Return [x, y] of the center of cell containing provided text 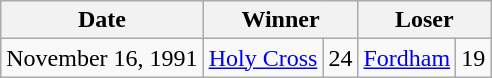
Loser [424, 20]
November 16, 1991 [102, 58]
24 [340, 58]
19 [474, 58]
Holy Cross [263, 58]
Winner [280, 20]
Date [102, 20]
Fordham [407, 58]
